Detect which cell encompasses the target text, then output its [X, Y] center coordinate. 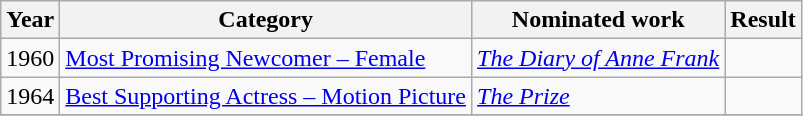
Category [266, 20]
Most Promising Newcomer – Female [266, 58]
The Prize [598, 96]
The Diary of Anne Frank [598, 58]
Year [30, 20]
1960 [30, 58]
Result [763, 20]
Nominated work [598, 20]
1964 [30, 96]
Best Supporting Actress – Motion Picture [266, 96]
